Extract the [x, y] coordinate from the center of the cell holding the provided text.  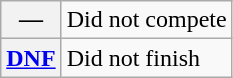
Did not finish [146, 58]
Did not compete [146, 20]
DNF [31, 58]
— [31, 20]
